Pinpoint the cell where the given text exists, returning its [X, Y] midpoint coordinate. 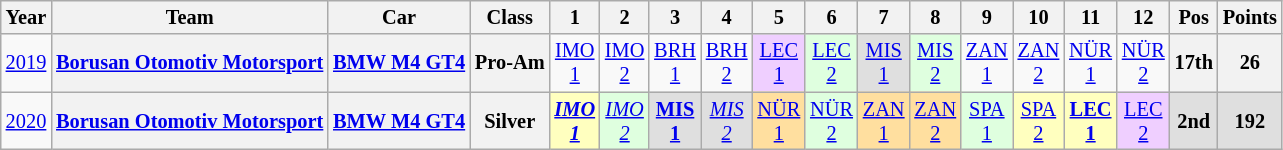
3 [675, 17]
Car [399, 17]
4 [727, 17]
17th [1194, 63]
BRH1 [675, 63]
5 [778, 17]
SPA1 [987, 121]
Class [510, 17]
Year [26, 17]
9 [987, 17]
192 [1250, 121]
7 [884, 17]
10 [1039, 17]
2 [624, 17]
2nd [1194, 121]
SPA2 [1039, 121]
11 [1090, 17]
BRH2 [727, 63]
2019 [26, 63]
Team [190, 17]
Silver [510, 121]
26 [1250, 63]
2020 [26, 121]
6 [832, 17]
1 [574, 17]
Points [1250, 17]
8 [935, 17]
Pos [1194, 17]
12 [1144, 17]
Pro-Am [510, 63]
